Locate the cell with the specified text and output its [x, y] center coordinate. 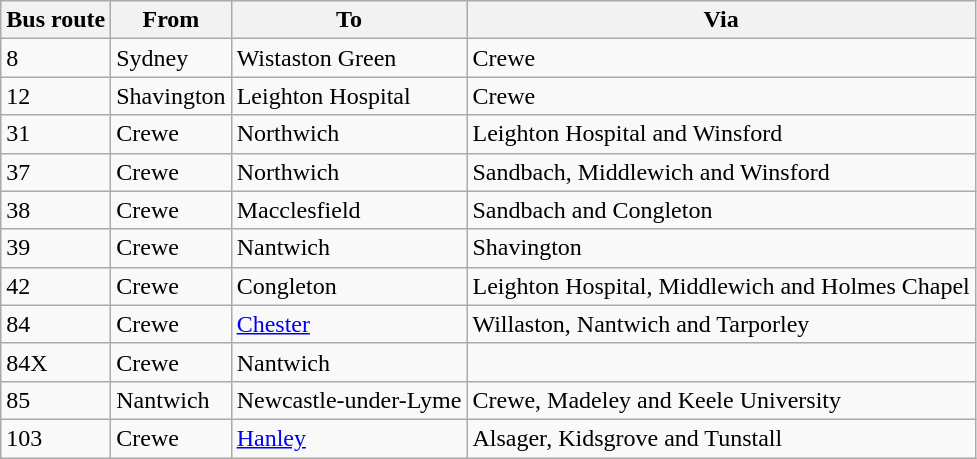
Congleton [349, 286]
Crewe, Madeley and Keele University [721, 400]
42 [56, 286]
38 [56, 210]
103 [56, 438]
84X [56, 362]
Hanley [349, 438]
Leighton Hospital and Winsford [721, 134]
Leighton Hospital, Middlewich and Holmes Chapel [721, 286]
85 [56, 400]
37 [56, 172]
Wistaston Green [349, 58]
Leighton Hospital [349, 96]
8 [56, 58]
12 [56, 96]
Macclesfield [349, 210]
84 [56, 324]
Newcastle-under-Lyme [349, 400]
Alsager, Kidsgrove and Tunstall [721, 438]
Bus route [56, 20]
Chester [349, 324]
31 [56, 134]
Sandbach, Middlewich and Winsford [721, 172]
Sydney [171, 58]
Via [721, 20]
Willaston, Nantwich and Tarporley [721, 324]
Sandbach and Congleton [721, 210]
From [171, 20]
To [349, 20]
39 [56, 248]
